From the cell containing the given text, extract its center point as (X, Y) coordinate. 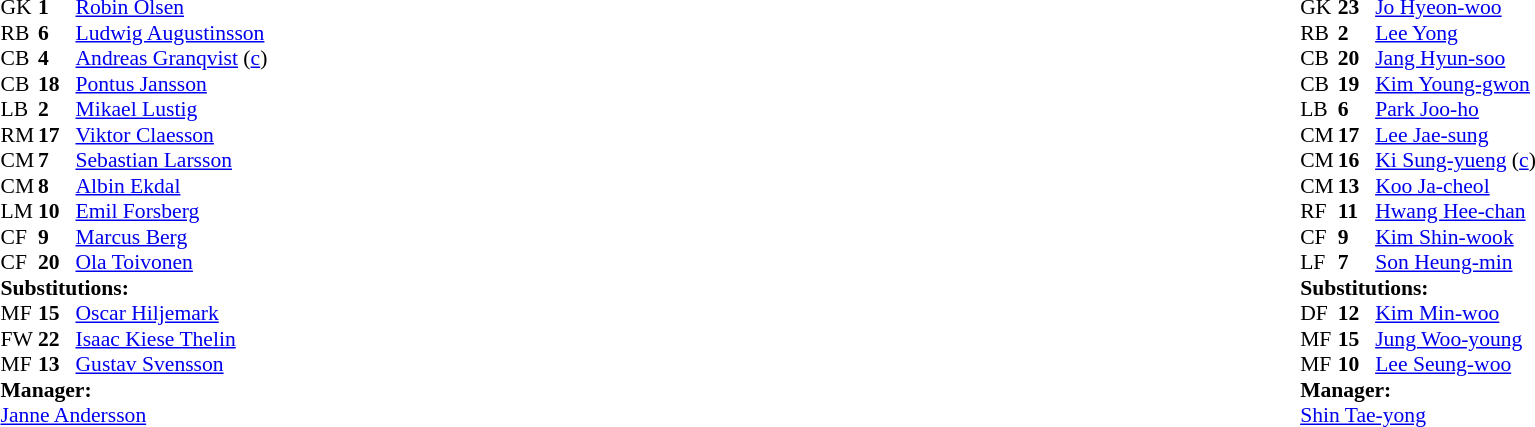
RF (1319, 211)
Gustav Svensson (172, 365)
Andreas Granqvist (c) (172, 59)
8 (57, 186)
Mikael Lustig (172, 109)
Manager: (134, 390)
Isaac Kiese Thelin (172, 339)
Ola Toivonen (172, 263)
Sebastian Larsson (172, 161)
FW (19, 339)
Pontus Jansson (172, 84)
LF (1319, 263)
Emil Forsberg (172, 211)
Albin Ekdal (172, 186)
Substitutions: (134, 288)
22 (57, 339)
19 (1357, 84)
Ludwig Augustinsson (172, 33)
Marcus Berg (172, 237)
16 (1357, 161)
LM (19, 211)
18 (57, 84)
RM (19, 135)
4 (57, 59)
12 (1357, 313)
DF (1319, 313)
Viktor Claesson (172, 135)
Oscar Hiljemark (172, 313)
11 (1357, 211)
